Find where the given text appears and provide that cell's center as (x, y) coordinate. 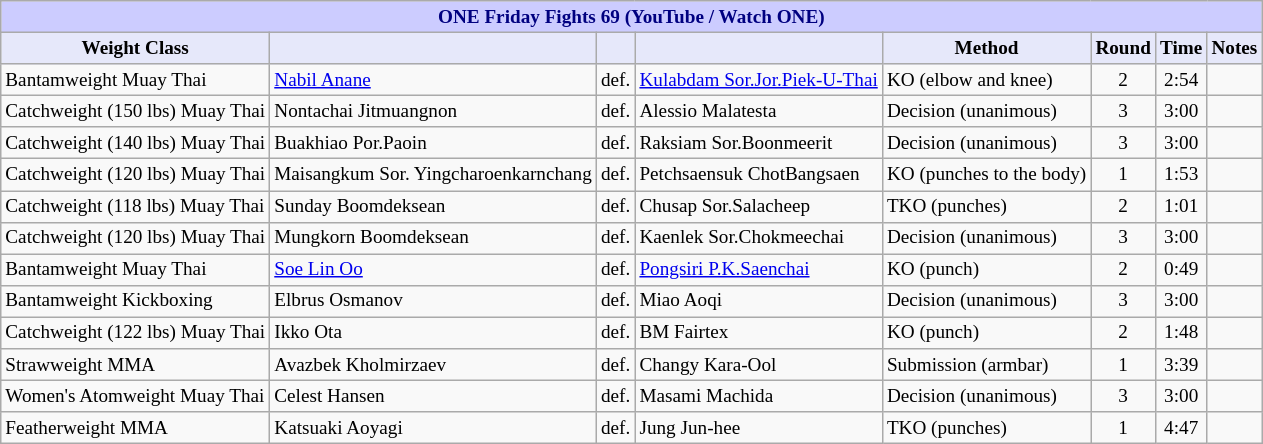
Notes (1234, 48)
Catchweight (150 lbs) Muay Thai (136, 111)
3:39 (1180, 365)
Kaenlek Sor.Chokmeechai (758, 238)
Catchweight (122 lbs) Muay Thai (136, 333)
0:49 (1180, 270)
1:48 (1180, 333)
KO (punches to the body) (986, 175)
Elbrus Osmanov (434, 301)
Maisangkum Sor. Yingcharoenkarnchang (434, 175)
Sunday Boomdeksean (434, 206)
Bantamweight Kickboxing (136, 301)
Catchweight (118 lbs) Muay Thai (136, 206)
Method (986, 48)
Kulabdam Sor.Jor.Piek-U-Thai (758, 80)
BM Fairtex (758, 333)
2:54 (1180, 80)
Catchweight (140 lbs) Muay Thai (136, 143)
ONE Friday Fights 69 (YouTube / Watch ONE) (632, 17)
Nontachai Jitmuangnon (434, 111)
Featherweight MMA (136, 428)
Celest Hansen (434, 396)
1:01 (1180, 206)
Round (1124, 48)
Raksiam Sor.Boonmeerit (758, 143)
Submission (armbar) (986, 365)
Time (1180, 48)
Women's Atomweight Muay Thai (136, 396)
Katsuaki Aoyagi (434, 428)
KO (elbow and knee) (986, 80)
Nabil Anane (434, 80)
4:47 (1180, 428)
Ikko Ota (434, 333)
Buakhiao Por.Paoin (434, 143)
Avazbek Kholmirzaev (434, 365)
Chusap Sor.Salacheep (758, 206)
Masami Machida (758, 396)
Alessio Malatesta (758, 111)
Weight Class (136, 48)
Jung Jun-hee (758, 428)
Soe Lin Oo (434, 270)
Pongsiri P.K.Saenchai (758, 270)
1:53 (1180, 175)
Miao Aoqi (758, 301)
Mungkorn Boomdeksean (434, 238)
Petchsaensuk ChotBangsaen (758, 175)
Strawweight MMA (136, 365)
Changy Kara-Ool (758, 365)
